Determine the (x, y) coordinate at the center of the cell enclosing the given text.  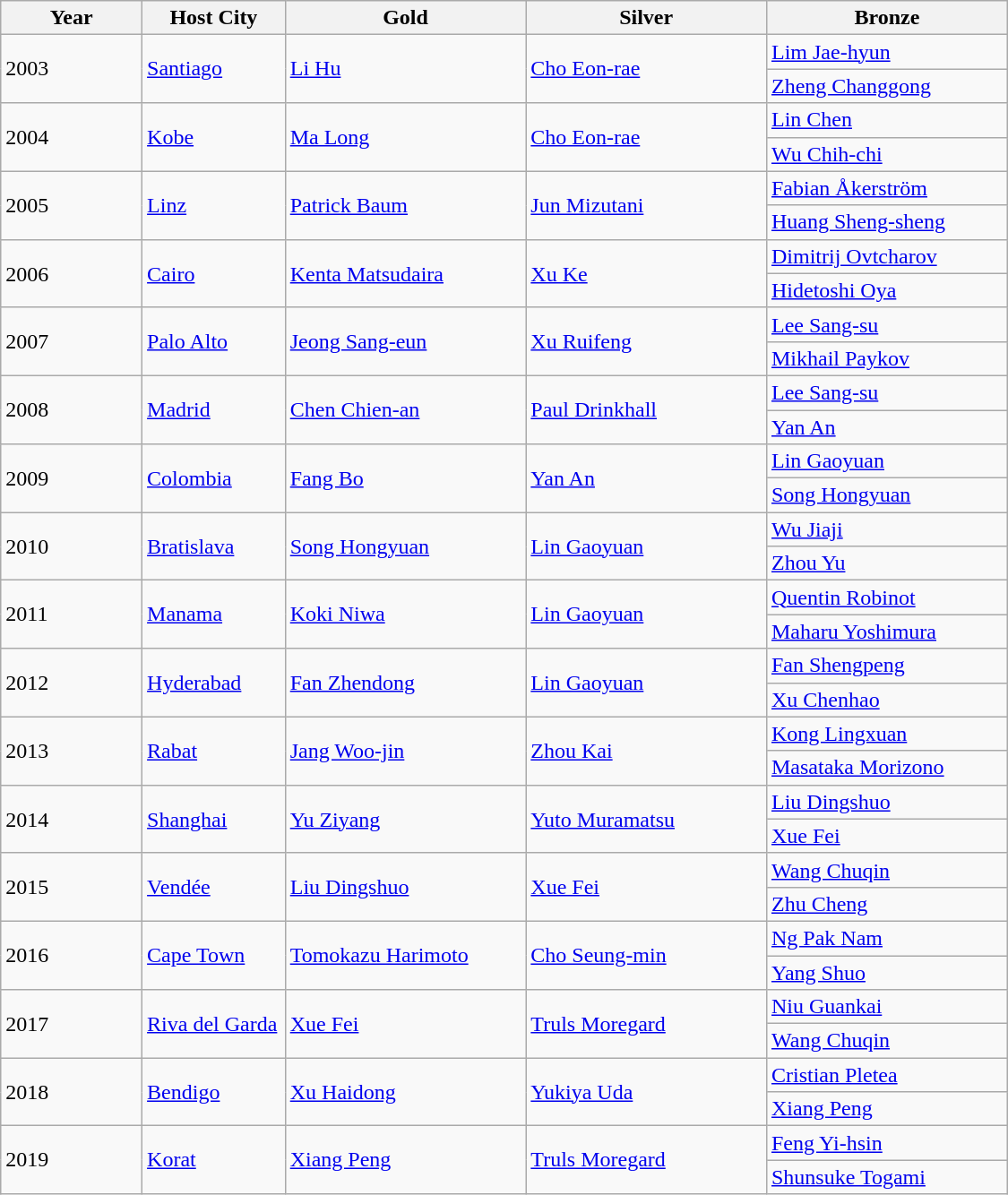
Mikhail Paykov (887, 358)
2012 (72, 683)
Kong Lingxuan (887, 734)
Feng Yi-hsin (887, 1143)
Li Hu (405, 69)
2011 (72, 615)
Xu Ruifeng (647, 341)
Wu Jiaji (887, 529)
2008 (72, 409)
Ng Pak Nam (887, 938)
Gold (405, 18)
Xu Haidong (405, 1092)
Cairo (214, 273)
2013 (72, 751)
2019 (72, 1160)
Madrid (214, 409)
2005 (72, 205)
Yu Ziyang (405, 819)
Vendée (214, 887)
Silver (647, 18)
Zhou Kai (647, 751)
Jeong Sang-eun (405, 341)
Fan Zhendong (405, 683)
2010 (72, 546)
2014 (72, 819)
Tomokazu Harimoto (405, 955)
Santiago (214, 69)
Yang Shuo (887, 972)
Yukiya Uda (647, 1092)
Huang Sheng-sheng (887, 222)
2018 (72, 1092)
2007 (72, 341)
2015 (72, 887)
Hidetoshi Oya (887, 290)
Patrick Baum (405, 205)
Bratislava (214, 546)
Quentin Robinot (887, 597)
2017 (72, 1024)
Xu Chenhao (887, 700)
Paul Drinkhall (647, 409)
Maharu Yoshimura (887, 632)
Xu Ke (647, 273)
Yuto Muramatsu (647, 819)
Lim Jae-hyun (887, 52)
Shanghai (214, 819)
Kenta Matsudaira (405, 273)
Fan Shengpeng (887, 666)
Chen Chien-an (405, 409)
Zhou Yu (887, 563)
Jun Mizutani (647, 205)
2004 (72, 137)
2016 (72, 955)
Ma Long (405, 137)
Year (72, 18)
Jang Woo-jin (405, 751)
Dimitrij Ovtcharov (887, 256)
Niu Guankai (887, 1007)
Lin Chen (887, 120)
Palo Alto (214, 341)
Bronze (887, 18)
Kobe (214, 137)
Zhu Cheng (887, 904)
Colombia (214, 478)
Bendigo (214, 1092)
Fabian Åkerström (887, 188)
Hyderabad (214, 683)
2003 (72, 69)
2006 (72, 273)
Linz (214, 205)
Cape Town (214, 955)
Masataka Morizono (887, 768)
Rabat (214, 751)
Manama (214, 615)
Riva del Garda (214, 1024)
Korat (214, 1160)
Cho Seung-min (647, 955)
Wu Chih-chi (887, 154)
Cristian Pletea (887, 1075)
Shunsuke Togami (887, 1177)
Koki Niwa (405, 615)
Zheng Changgong (887, 86)
Host City (214, 18)
2009 (72, 478)
Fang Bo (405, 478)
